Find where the given text appears and provide that cell's center as [x, y] coordinate. 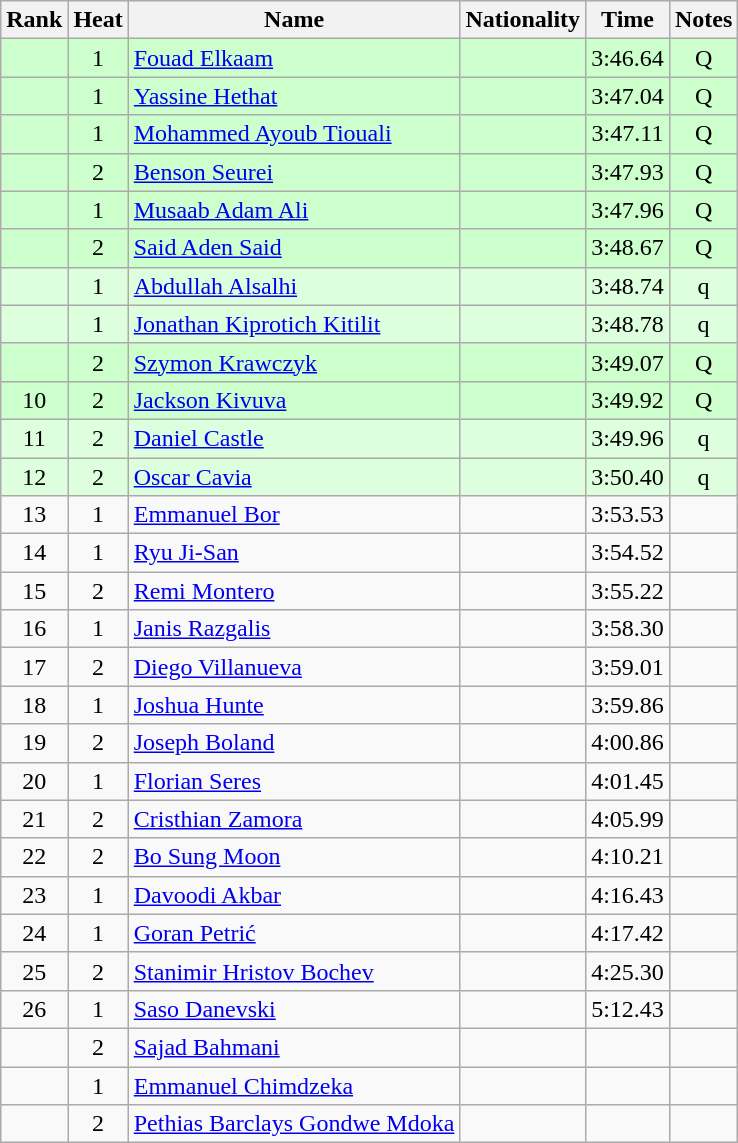
Yassine Hethat [294, 96]
3:49.07 [628, 362]
4:16.43 [628, 895]
12 [34, 477]
3:48.78 [628, 324]
20 [34, 781]
Cristhian Zamora [294, 819]
4:00.86 [628, 743]
Time [628, 20]
Pethias Barclays Gondwe Mdoka [294, 1124]
3:50.40 [628, 477]
3:46.64 [628, 58]
Szymon Krawczyk [294, 362]
11 [34, 438]
3:58.30 [628, 629]
Oscar Cavia [294, 477]
Notes [703, 20]
4:05.99 [628, 819]
3:59.01 [628, 667]
15 [34, 591]
4:25.30 [628, 971]
Janis Razgalis [294, 629]
14 [34, 553]
Emmanuel Bor [294, 515]
3:54.52 [628, 553]
Joseph Boland [294, 743]
Saso Danevski [294, 1009]
Said Aden Said [294, 248]
Nationality [523, 20]
4:17.42 [628, 933]
Emmanuel Chimdzeka [294, 1085]
26 [34, 1009]
3:49.96 [628, 438]
Jackson Kivuva [294, 400]
3:47.11 [628, 134]
Name [294, 20]
4:01.45 [628, 781]
Heat [98, 20]
Mohammed Ayoub Tiouali [294, 134]
22 [34, 857]
Goran Petrić [294, 933]
Jonathan Kiprotich Kitilit [294, 324]
17 [34, 667]
3:47.04 [628, 96]
Sajad Bahmani [294, 1047]
18 [34, 705]
Remi Montero [294, 591]
Fouad Elkaam [294, 58]
5:12.43 [628, 1009]
16 [34, 629]
Bo Sung Moon [294, 857]
3:49.92 [628, 400]
21 [34, 819]
Daniel Castle [294, 438]
3:47.96 [628, 210]
Benson Seurei [294, 172]
Diego Villanueva [294, 667]
Davoodi Akbar [294, 895]
3:48.74 [628, 286]
25 [34, 971]
Joshua Hunte [294, 705]
23 [34, 895]
19 [34, 743]
3:48.67 [628, 248]
3:55.22 [628, 591]
Ryu Ji-San [294, 553]
13 [34, 515]
Rank [34, 20]
Florian Seres [294, 781]
10 [34, 400]
Abdullah Alsalhi [294, 286]
24 [34, 933]
3:47.93 [628, 172]
3:53.53 [628, 515]
3:59.86 [628, 705]
4:10.21 [628, 857]
Musaab Adam Ali [294, 210]
Stanimir Hristov Bochev [294, 971]
